Pinpoint the cell where the given text exists, returning its (x, y) midpoint coordinate. 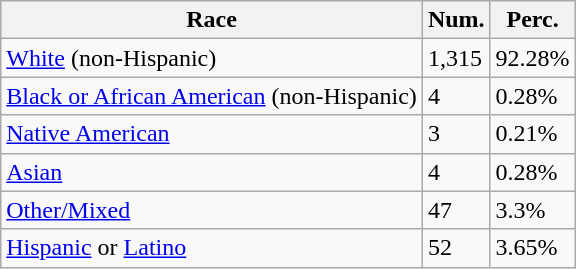
0.21% (532, 134)
1,315 (456, 58)
Native American (212, 134)
3.65% (532, 248)
Black or African American (non-Hispanic) (212, 96)
Other/Mixed (212, 210)
47 (456, 210)
52 (456, 248)
Race (212, 20)
Num. (456, 20)
Asian (212, 172)
Perc. (532, 20)
92.28% (532, 58)
3.3% (532, 210)
3 (456, 134)
Hispanic or Latino (212, 248)
White (non-Hispanic) (212, 58)
